From the cell containing the given text, extract its center point as (x, y) coordinate. 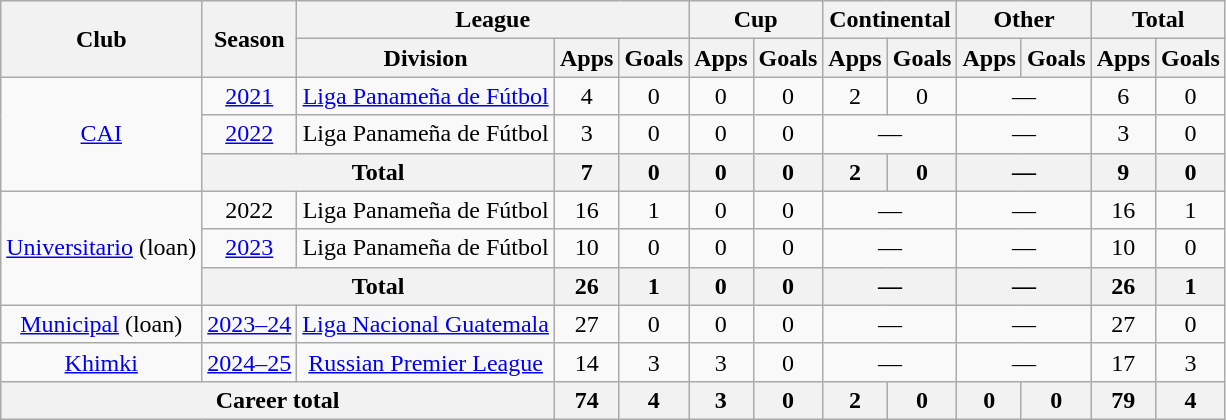
Cup (756, 20)
CAI (102, 134)
Russian Premier League (426, 362)
74 (586, 400)
79 (1123, 400)
League (493, 20)
Khimki (102, 362)
17 (1123, 362)
Municipal (loan) (102, 324)
2023–24 (250, 324)
Season (250, 39)
Club (102, 39)
2023 (250, 248)
Continental (890, 20)
2021 (250, 96)
Universitario (loan) (102, 248)
Other (1024, 20)
9 (1123, 172)
Career total (278, 400)
Division (426, 58)
6 (1123, 96)
14 (586, 362)
Liga Nacional Guatemala (426, 324)
7 (586, 172)
2024–25 (250, 362)
